For the text-containing cell, return its midpoint in [x, y] coordinate format. 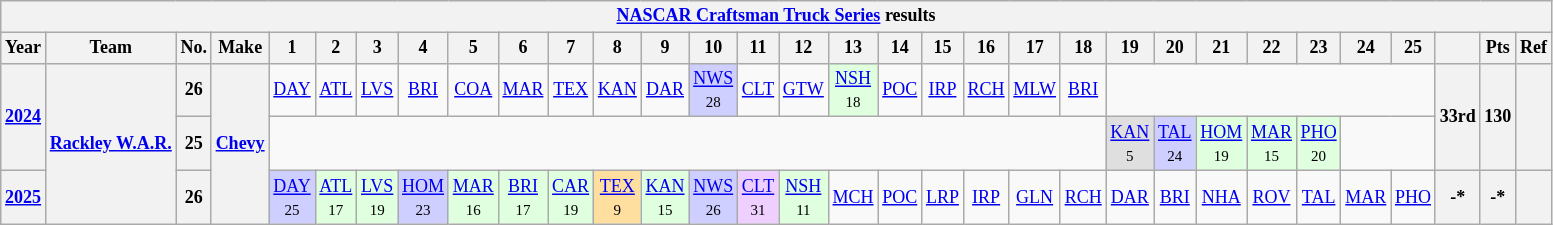
LRP [943, 197]
Rackley W.A.R. [110, 144]
CLT [758, 90]
22 [1272, 48]
Team [110, 48]
15 [943, 48]
Ref [1534, 48]
TEX9 [617, 197]
LVS [378, 90]
6 [523, 48]
4 [424, 48]
ATL17 [336, 197]
NSH11 [804, 197]
14 [900, 48]
NWS28 [714, 90]
24 [1366, 48]
CLT31 [758, 197]
KAN5 [1130, 144]
GTW [804, 90]
PHO [1414, 197]
8 [617, 48]
2025 [24, 197]
130 [1498, 116]
COA [473, 90]
TAL24 [1175, 144]
No. [194, 48]
TEX [571, 90]
1 [292, 48]
5 [473, 48]
MAR16 [473, 197]
NWS26 [714, 197]
17 [1034, 48]
Chevy [240, 144]
19 [1130, 48]
HOM23 [424, 197]
13 [853, 48]
DAY [292, 90]
3 [378, 48]
10 [714, 48]
7 [571, 48]
DAY25 [292, 197]
TAL [1318, 197]
GLN [1034, 197]
23 [1318, 48]
CAR19 [571, 197]
2024 [24, 116]
ATL [336, 90]
Year [24, 48]
NHA [1222, 197]
2 [336, 48]
NSH18 [853, 90]
HOM19 [1222, 144]
MAR15 [1272, 144]
21 [1222, 48]
KAN15 [665, 197]
PHO20 [1318, 144]
ROV [1272, 197]
Make [240, 48]
20 [1175, 48]
33rd [1458, 116]
MLW [1034, 90]
11 [758, 48]
LVS19 [378, 197]
MCH [853, 197]
BRI17 [523, 197]
Pts [1498, 48]
NASCAR Craftsman Truck Series results [776, 16]
12 [804, 48]
9 [665, 48]
18 [1083, 48]
16 [986, 48]
KAN [617, 90]
